Extract the [X, Y] coordinate from the center of the cell holding the provided text.  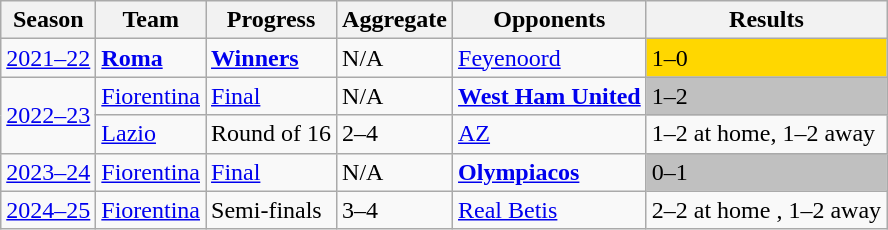
Real Betis [550, 210]
Opponents [550, 20]
2–4 [395, 134]
2023–24 [48, 172]
Olympiacos [550, 172]
2022–23 [48, 115]
0–1 [766, 172]
1–2 at home, 1–2 away [766, 134]
2024–25 [48, 210]
2–2 at home , 1–2 away [766, 210]
Winners [272, 58]
3–4 [395, 210]
1–2 [766, 96]
Round of 16 [272, 134]
Semi-finals [272, 210]
1–0 [766, 58]
2021–22 [48, 58]
Lazio [151, 134]
West Ham United [550, 96]
Team [151, 20]
Results [766, 20]
AZ [550, 134]
Aggregate [395, 20]
Feyenoord [550, 58]
Progress [272, 20]
Roma [151, 58]
Season [48, 20]
